Detect which cell encompasses the target text, then output its (X, Y) center coordinate. 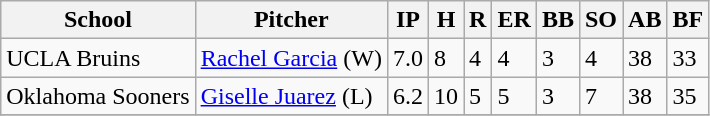
IP (408, 20)
ER (514, 20)
BF (688, 20)
35 (688, 96)
AB (645, 20)
H (446, 20)
SO (600, 20)
7 (600, 96)
6.2 (408, 96)
Pitcher (291, 20)
33 (688, 58)
Oklahoma Sooners (98, 96)
10 (446, 96)
BB (558, 20)
School (98, 20)
7.0 (408, 58)
Rachel Garcia (W) (291, 58)
R (478, 20)
Giselle Juarez (L) (291, 96)
8 (446, 58)
UCLA Bruins (98, 58)
